Pinpoint the cell where the given text exists, returning its [X, Y] midpoint coordinate. 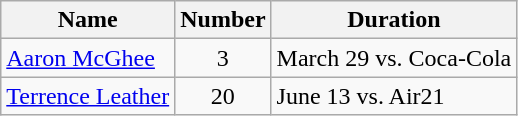
Terrence Leather [88, 96]
Name [88, 20]
Duration [394, 20]
June 13 vs. Air21 [394, 96]
Aaron McGhee [88, 58]
3 [223, 58]
March 29 vs. Coca-Cola [394, 58]
Number [223, 20]
20 [223, 96]
